Output the (X, Y) coordinate of the center of the cell containing the given text.  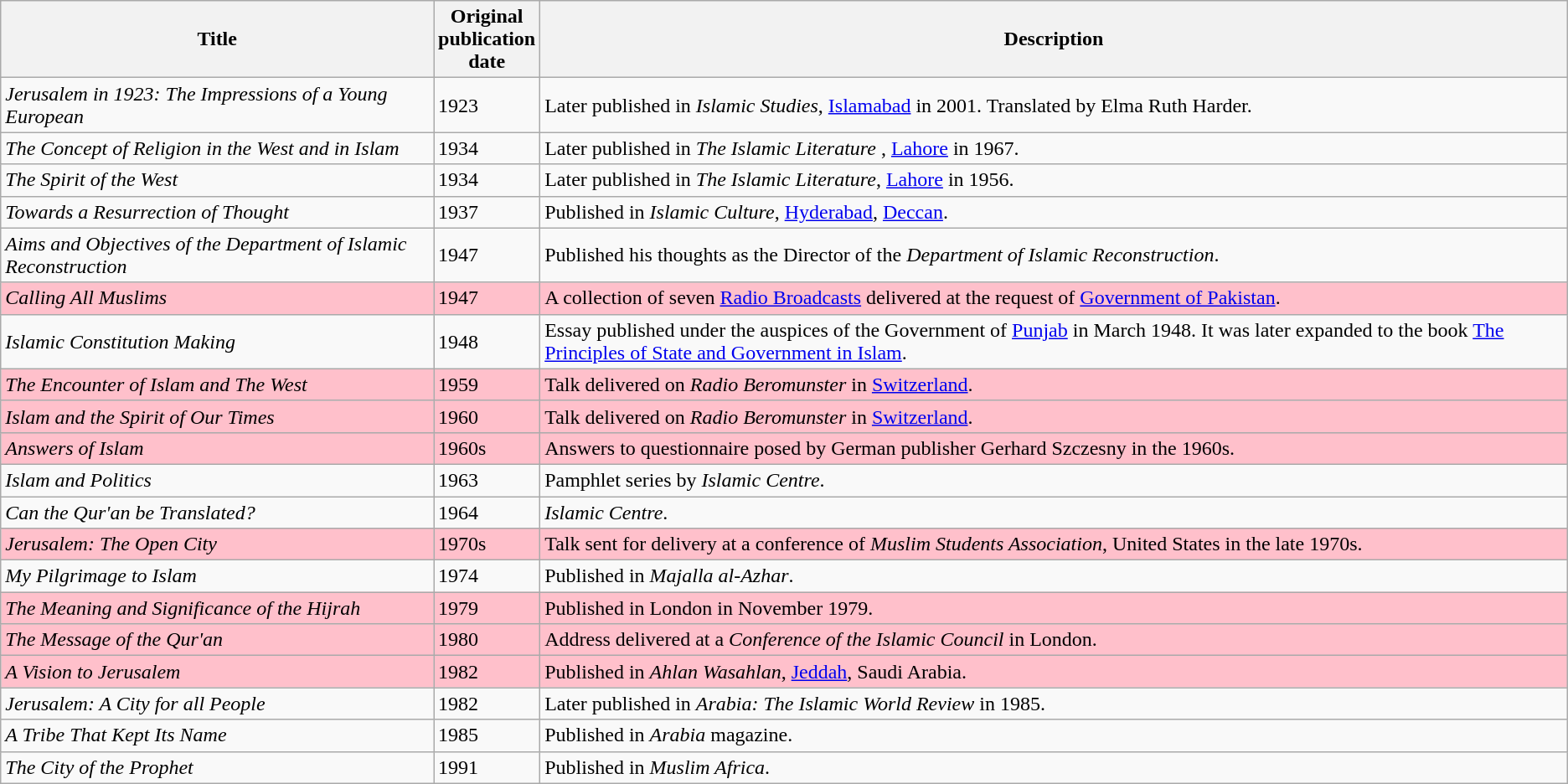
1979 (487, 608)
Islamic Constitution Making (218, 342)
Calling All Muslims (218, 298)
Later published in The Islamic Literature , Lahore in 1967. (1054, 148)
Islam and Politics (218, 480)
1974 (487, 576)
Originalpublication date (487, 39)
1991 (487, 767)
Towards a Resurrection of Thought (218, 212)
A collection of seven Radio Broadcasts delivered at the request of Government of Pakistan. (1054, 298)
Talk sent for delivery at a conference of Muslim Students Association, United States in the late 1970s. (1054, 544)
1960s (487, 448)
1960 (487, 416)
The Concept of Religion in the West and in Islam (218, 148)
Title (218, 39)
1964 (487, 512)
The Encounter of Islam and The West (218, 384)
The Spirit of the West (218, 180)
1963 (487, 480)
Later published in Islamic Studies, Islamabad in 2001. Translated by Elma Ruth Harder. (1054, 106)
Published in Majalla al-Azhar. (1054, 576)
Jerusalem: The Open City (218, 544)
A Tribe That Kept Its Name (218, 735)
Islam and the Spirit of Our Times (218, 416)
The Message of the Qur'an (218, 640)
Later published in Arabia: The Islamic World Review in 1985. (1054, 704)
Answers to questionnaire posed by German publisher Gerhard Szczesny in the 1960s. (1054, 448)
Answers of Islam (218, 448)
1970s (487, 544)
1937 (487, 212)
The City of the Prophet (218, 767)
Later published in The Islamic Literature, Lahore in 1956. (1054, 180)
Address delivered at a Conference of the Islamic Council in London. (1054, 640)
Islamic Centre. (1054, 512)
1980 (487, 640)
Published in London in November 1979. (1054, 608)
Jerusalem in 1923: The Impressions of a Young European (218, 106)
Published in Arabia magazine. (1054, 735)
Pamphlet series by Islamic Centre. (1054, 480)
Published in Ahlan Wasahlan, Jeddah, Saudi Arabia. (1054, 672)
1948 (487, 342)
My Pilgrimage to Islam (218, 576)
Jerusalem: A City for all People (218, 704)
1959 (487, 384)
Published in Islamic Culture, Hyderabad, Deccan. (1054, 212)
Description (1054, 39)
A Vision to Jerusalem (218, 672)
The Meaning and Significance of the Hijrah (218, 608)
Published his thoughts as the Director of the Department of Islamic Reconstruction. (1054, 255)
Published in Muslim Africa. (1054, 767)
Aims and Objectives of the Department of Islamic Reconstruction (218, 255)
1985 (487, 735)
1923 (487, 106)
Can the Qur'an be Translated? (218, 512)
